Search for the cell housing the specified text and yield its (x, y) center coordinate. 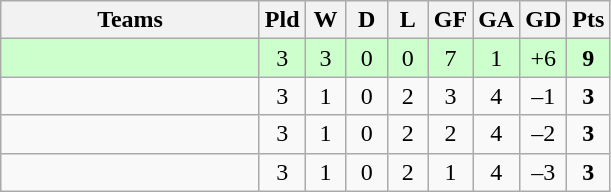
GF (450, 20)
–1 (544, 96)
Pld (282, 20)
9 (588, 58)
+6 (544, 58)
Pts (588, 20)
–2 (544, 134)
D (366, 20)
Teams (130, 20)
W (326, 20)
L (408, 20)
7 (450, 58)
–3 (544, 172)
GA (496, 20)
GD (544, 20)
